Return (X, Y) of the center of cell containing provided text 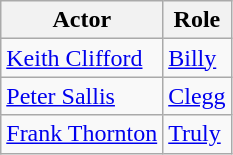
Truly (197, 134)
Peter Sallis (82, 96)
Role (197, 20)
Frank Thornton (82, 134)
Billy (197, 58)
Clegg (197, 96)
Actor (82, 20)
Keith Clifford (82, 58)
